Output the (X, Y) coordinate of the center of the cell containing the given text.  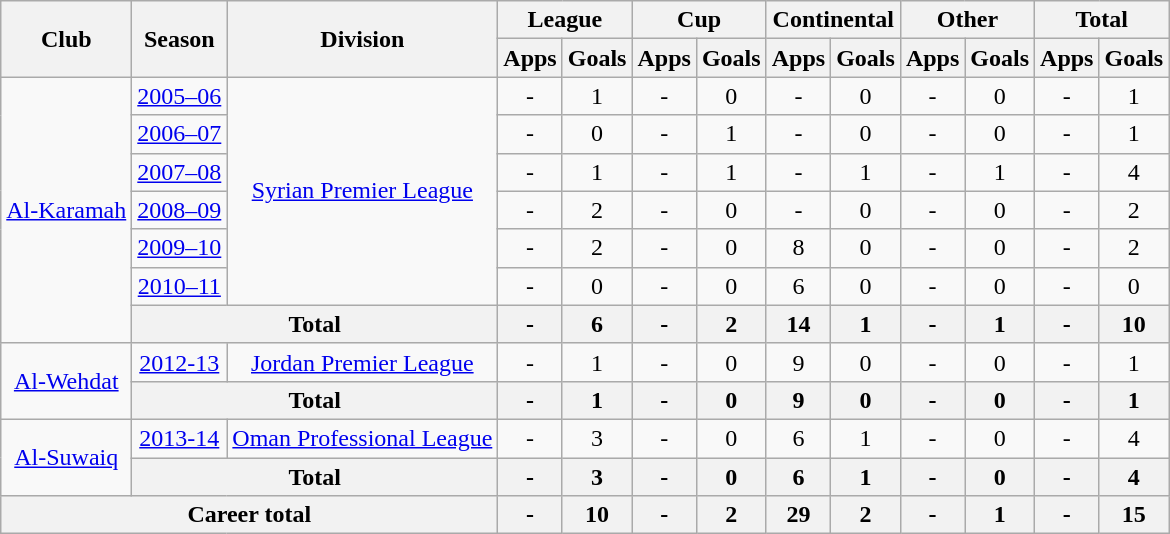
Oman Professional League (362, 438)
Jordan Premier League (362, 362)
Cup (699, 20)
Division (362, 39)
Al-Suwaiq (66, 457)
2005–06 (180, 96)
29 (798, 515)
Club (66, 39)
2008–09 (180, 210)
2009–10 (180, 248)
14 (798, 324)
Career total (250, 515)
Continental (833, 20)
2013-14 (180, 438)
2007–08 (180, 172)
2012-13 (180, 362)
League (565, 20)
2010–11 (180, 286)
15 (1134, 515)
Al-Karamah (66, 210)
2006–07 (180, 134)
Season (180, 39)
Syrian Premier League (362, 191)
8 (798, 248)
Al-Wehdat (66, 381)
Other (967, 20)
